From the cell containing the given text, extract its center point as (X, Y) coordinate. 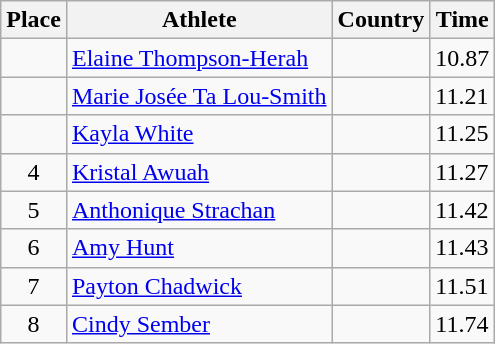
6 (34, 248)
Kristal Awuah (199, 172)
11.51 (462, 286)
Time (462, 20)
10.87 (462, 58)
11.25 (462, 134)
Payton Chadwick (199, 286)
11.43 (462, 248)
8 (34, 324)
Marie Josée Ta Lou-Smith (199, 96)
11.74 (462, 324)
4 (34, 172)
11.21 (462, 96)
7 (34, 286)
Place (34, 20)
Amy Hunt (199, 248)
11.42 (462, 210)
11.27 (462, 172)
Elaine Thompson-Herah (199, 58)
Athlete (199, 20)
Anthonique Strachan (199, 210)
Cindy Sember (199, 324)
Kayla White (199, 134)
Country (381, 20)
5 (34, 210)
